Scan for the cell matching the given text and deliver its (X, Y) coordinate at center. 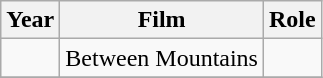
Film (162, 20)
Role (292, 20)
Year (30, 20)
Between Mountains (162, 58)
